Scan for the cell matching the given text and deliver its [x, y] coordinate at center. 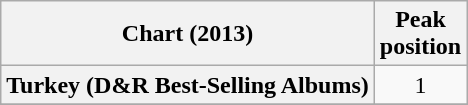
Turkey (D&R Best-Selling Albums) [188, 85]
Peakposition [420, 34]
Chart (2013) [188, 34]
1 [420, 85]
